For the text-containing cell, return its midpoint in (x, y) coordinate format. 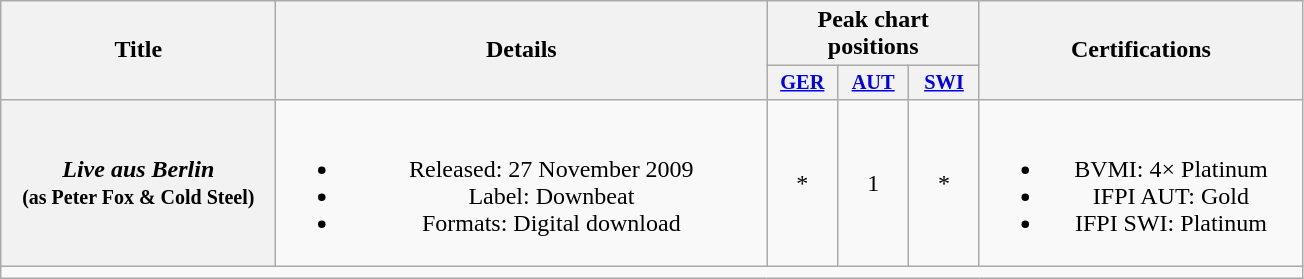
AUT (874, 83)
Details (522, 50)
GER (802, 83)
Released: 27 November 2009Label: DownbeatFormats: Digital download (522, 182)
1 (874, 182)
BVMI: 4× PlatinumIFPI AUT: GoldIFPI SWI: Platinum (1140, 182)
Peak chart positions (874, 34)
Live aus Berlin(as Peter Fox & Cold Steel) (138, 182)
Title (138, 50)
Certifications (1140, 50)
SWI (944, 83)
